Detect which cell encompasses the target text, then output its [X, Y] center coordinate. 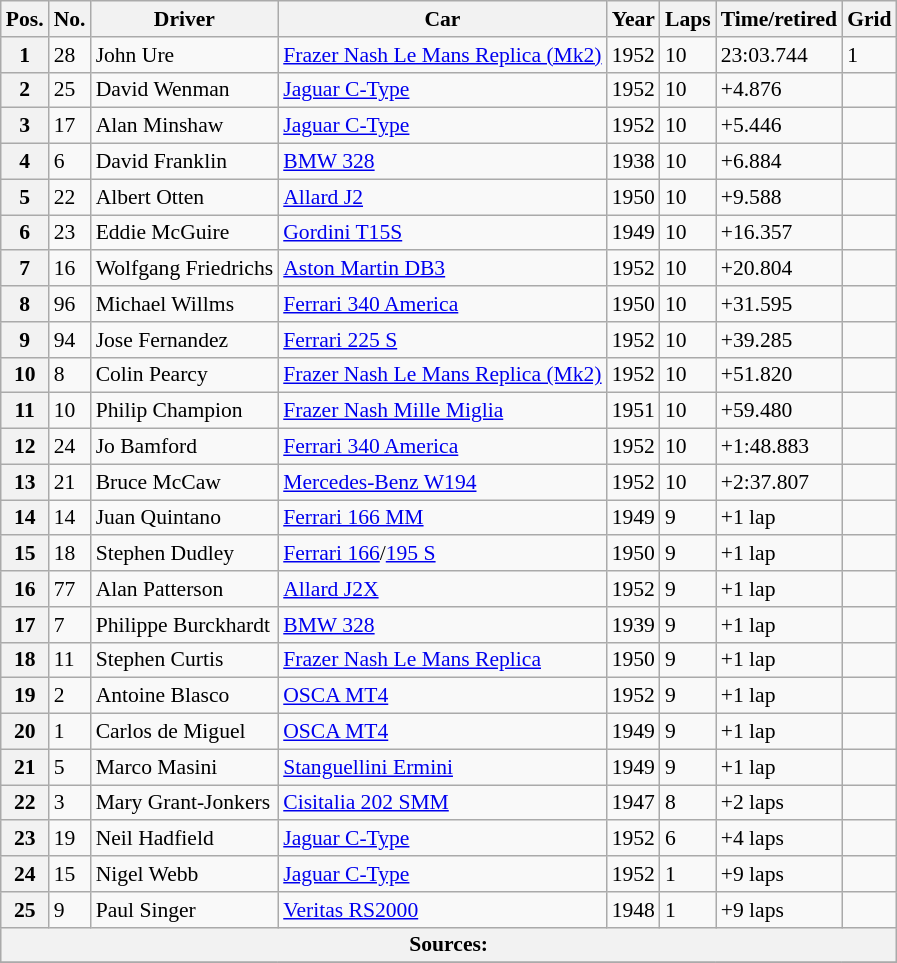
Carlos de Miguel [185, 732]
Philip Champion [185, 411]
Ferrari 225 S [442, 340]
+1:48.883 [779, 447]
Paul Singer [185, 910]
Frazer Nash Mille Miglia [442, 411]
4 [25, 162]
Grid [870, 19]
Juan Quintano [185, 518]
Mary Grant-Jonkers [185, 803]
Wolfgang Friedrichs [185, 269]
Stanguellini Ermini [442, 767]
Sources: [449, 945]
+5.446 [779, 126]
+16.357 [779, 233]
+51.820 [779, 375]
Frazer Nash Le Mans Replica [442, 660]
+9.588 [779, 197]
Stephen Curtis [185, 660]
Jo Bamford [185, 447]
Pos. [25, 19]
+4 laps [779, 839]
77 [70, 589]
Cisitalia 202 SMM [442, 803]
1948 [634, 910]
Aston Martin DB3 [442, 269]
+6.884 [779, 162]
Bruce McCaw [185, 482]
13 [25, 482]
Gordini T15S [442, 233]
94 [70, 340]
Jose Fernandez [185, 340]
Laps [688, 19]
+39.285 [779, 340]
David Franklin [185, 162]
23:03.744 [779, 55]
Albert Otten [185, 197]
1939 [634, 625]
Allard J2X [442, 589]
Allard J2 [442, 197]
+31.595 [779, 304]
Ferrari 166/195 S [442, 554]
Antoine Blasco [185, 696]
Time/retired [779, 19]
28 [70, 55]
1951 [634, 411]
Car [442, 19]
20 [25, 732]
Neil Hadfield [185, 839]
Ferrari 166 MM [442, 518]
12 [25, 447]
Nigel Webb [185, 874]
John Ure [185, 55]
1938 [634, 162]
1947 [634, 803]
Eddie McGuire [185, 233]
Marco Masini [185, 767]
Mercedes-Benz W194 [442, 482]
Stephen Dudley [185, 554]
Philippe Burckhardt [185, 625]
+2 laps [779, 803]
David Wenman [185, 90]
No. [70, 19]
Colin Pearcy [185, 375]
Veritas RS2000 [442, 910]
Driver [185, 19]
+4.876 [779, 90]
Michael Willms [185, 304]
+59.480 [779, 411]
+20.804 [779, 269]
Alan Patterson [185, 589]
Alan Minshaw [185, 126]
96 [70, 304]
Year [634, 19]
+2:37.807 [779, 482]
